Locate the cell with the specified text and output its [x, y] center coordinate. 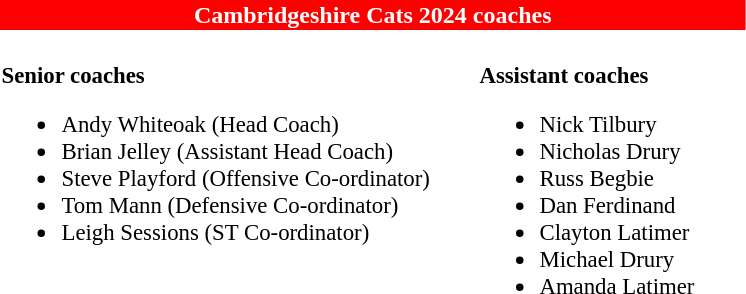
Cambridgeshire Cats 2024 coaches [372, 15]
